Capture the cell that displays the provided text and extract its (x, y) central coordinate. 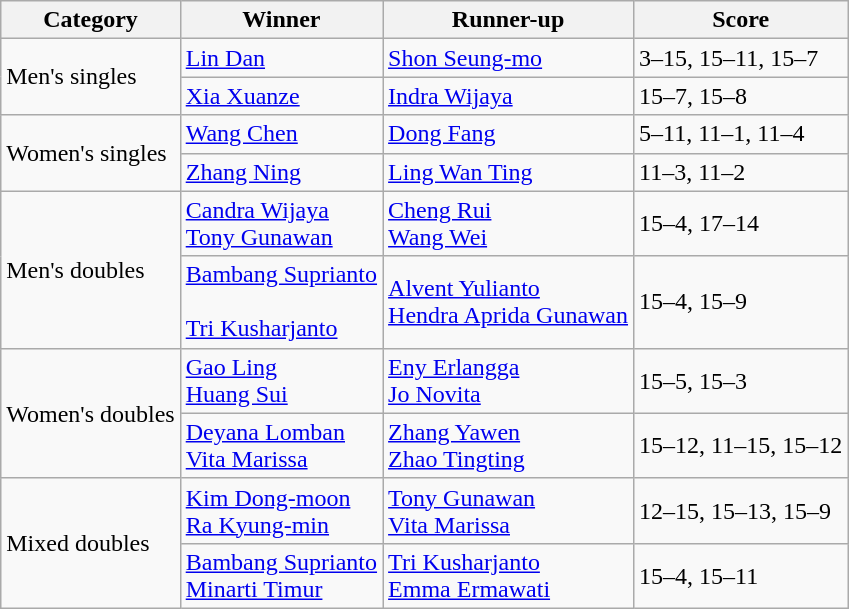
15–7, 15–8 (741, 96)
Mixed doubles (90, 543)
12–15, 15–13, 15–9 (741, 510)
Alvent Yulianto Hendra Aprida Gunawan (508, 302)
Candra Wijaya Tony Gunawan (281, 224)
Indra Wijaya (508, 96)
Ling Wan Ting (508, 172)
15–4, 15–11 (741, 576)
Bambang Suprianto Minarti Timur (281, 576)
15–4, 15–9 (741, 302)
15–4, 17–14 (741, 224)
Runner-up (508, 20)
Zhang Ning (281, 172)
5–11, 11–1, 11–4 (741, 134)
Women's doubles (90, 413)
Xia Xuanze (281, 96)
Men's doubles (90, 270)
11–3, 11–2 (741, 172)
Winner (281, 20)
3–15, 15–11, 15–7 (741, 58)
Tony Gunawan Vita Marissa (508, 510)
Score (741, 20)
Tri Kusharjanto Emma Ermawati (508, 576)
Kim Dong-moon Ra Kyung-min (281, 510)
Dong Fang (508, 134)
Gao Ling Huang Sui (281, 380)
Eny Erlangga Jo Novita (508, 380)
Wang Chen (281, 134)
Deyana Lomban Vita Marissa (281, 446)
Cheng Rui Wang Wei (508, 224)
Bambang Suprianto Tri Kusharjanto (281, 302)
Zhang Yawen Zhao Tingting (508, 446)
15–12, 11–15, 15–12 (741, 446)
Lin Dan (281, 58)
Men's singles (90, 77)
15–5, 15–3 (741, 380)
Category (90, 20)
Shon Seung-mo (508, 58)
Women's singles (90, 153)
